Return the [x, y] coordinate for the center point of the cell that contains the specified text.  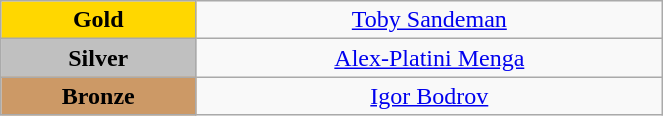
Bronze [98, 96]
Igor Bodrov [430, 96]
Alex-Platini Menga [430, 58]
Gold [98, 20]
Toby Sandeman [430, 20]
Silver [98, 58]
